Search for the cell housing the specified text and yield its [X, Y] center coordinate. 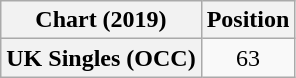
UK Singles (OCC) [101, 58]
Position [248, 20]
63 [248, 58]
Chart (2019) [101, 20]
